Identify which cell holds the provided text, then report its [X, Y] central coordinate. 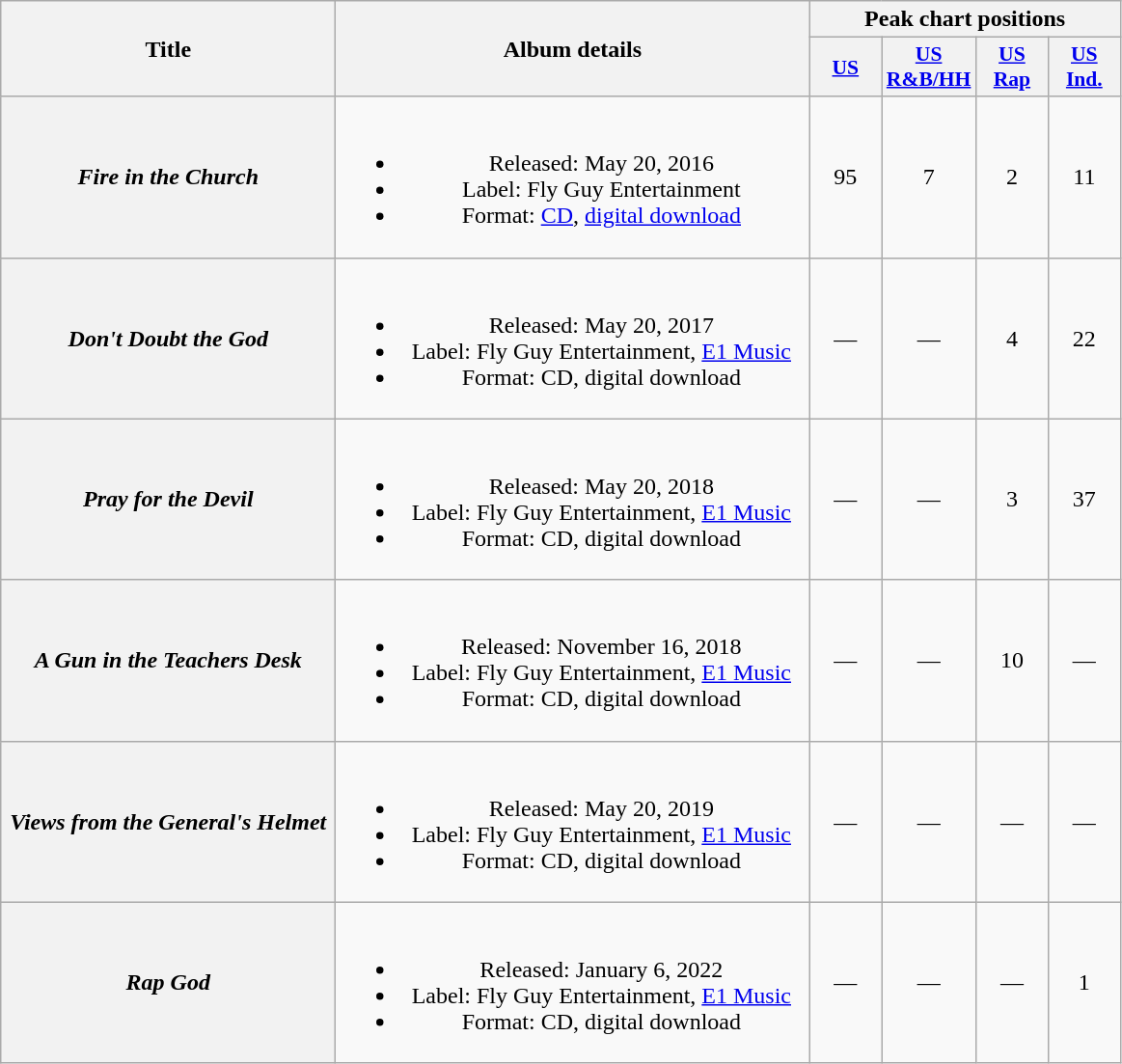
95 [845, 177]
Album details [573, 48]
3 [1011, 500]
4 [1011, 338]
1 [1084, 982]
Released: May 20, 2016Label: Fly Guy EntertainmentFormat: CD, digital download [573, 177]
37 [1084, 500]
Views from the General's Helmet [168, 822]
USInd. [1084, 68]
USR&B/HH [929, 68]
A Gun in the Teachers Desk [168, 660]
Peak chart positions [965, 19]
Title [168, 48]
Released: January 6, 2022Label: Fly Guy Entertainment, E1 MusicFormat: CD, digital download [573, 982]
Fire in the Church [168, 177]
USRap [1011, 68]
US [845, 68]
10 [1011, 660]
11 [1084, 177]
Released: May 20, 2017Label: Fly Guy Entertainment, E1 MusicFormat: CD, digital download [573, 338]
Pray for the Devil [168, 500]
Don't Doubt the God [168, 338]
Rap God [168, 982]
2 [1011, 177]
22 [1084, 338]
Released: May 20, 2019Label: Fly Guy Entertainment, E1 MusicFormat: CD, digital download [573, 822]
7 [929, 177]
Released: May 20, 2018Label: Fly Guy Entertainment, E1 MusicFormat: CD, digital download [573, 500]
Released: November 16, 2018Label: Fly Guy Entertainment, E1 MusicFormat: CD, digital download [573, 660]
